Provide the (x, y) coordinate of the cell's center where the given text is located.  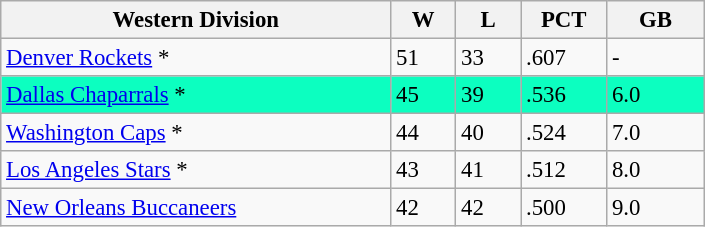
.536 (564, 95)
L (488, 20)
43 (424, 170)
.512 (564, 170)
.524 (564, 133)
New Orleans Buccaneers (196, 208)
33 (488, 58)
.607 (564, 58)
Dallas Chaparrals * (196, 95)
6.0 (656, 95)
Denver Rockets * (196, 58)
39 (488, 95)
.500 (564, 208)
W (424, 20)
8.0 (656, 170)
- (656, 58)
51 (424, 58)
Los Angeles Stars * (196, 170)
Washington Caps * (196, 133)
7.0 (656, 133)
45 (424, 95)
41 (488, 170)
GB (656, 20)
40 (488, 133)
9.0 (656, 208)
Western Division (196, 20)
44 (424, 133)
PCT (564, 20)
